Scan for the cell matching the given text and deliver its [x, y] coordinate at center. 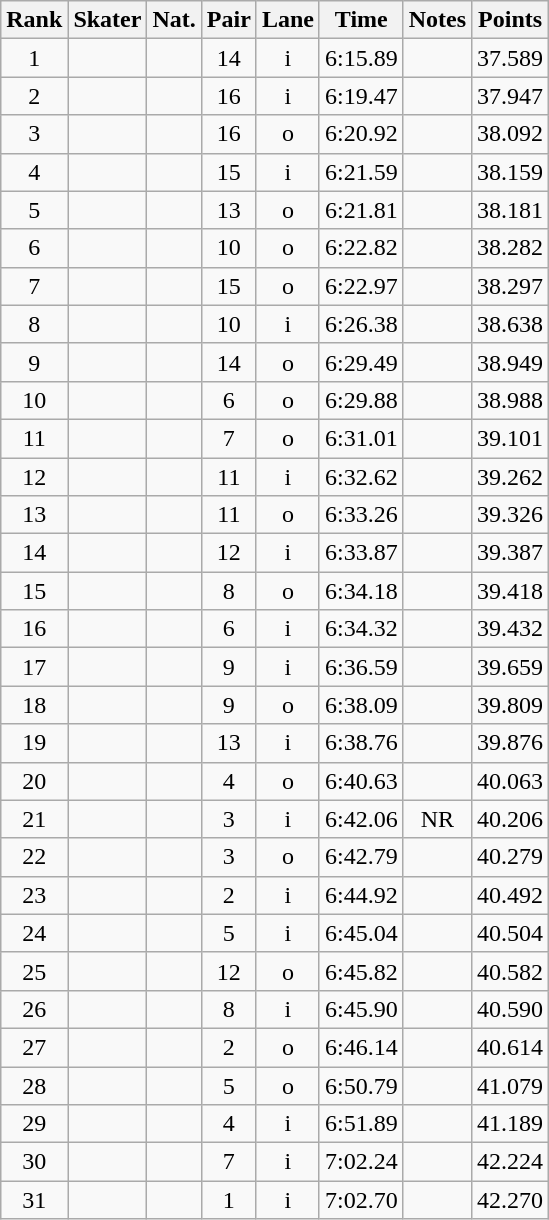
6:40.63 [361, 781]
39.809 [510, 705]
6:44.92 [361, 895]
22 [34, 857]
18 [34, 705]
6:22.97 [361, 286]
Time [361, 20]
6:45.82 [361, 971]
6:34.18 [361, 591]
6:20.92 [361, 134]
6:19.47 [361, 96]
6:51.89 [361, 1124]
38.988 [510, 400]
40.504 [510, 933]
39.659 [510, 667]
Notes [437, 20]
6:38.76 [361, 743]
38.181 [510, 210]
6:22.82 [361, 248]
28 [34, 1085]
40.063 [510, 781]
6:34.32 [361, 629]
6:42.06 [361, 819]
38.949 [510, 362]
38.297 [510, 286]
6:33.26 [361, 515]
Skater [108, 20]
37.947 [510, 96]
6:21.59 [361, 172]
23 [34, 895]
27 [34, 1047]
Pair [228, 20]
6:26.38 [361, 324]
24 [34, 933]
40.590 [510, 1009]
40.206 [510, 819]
39.418 [510, 591]
6:45.90 [361, 1009]
40.582 [510, 971]
6:46.14 [361, 1047]
21 [34, 819]
38.159 [510, 172]
40.492 [510, 895]
6:32.62 [361, 477]
6:38.09 [361, 705]
NR [437, 819]
40.279 [510, 857]
6:31.01 [361, 438]
6:29.88 [361, 400]
29 [34, 1124]
39.326 [510, 515]
41.189 [510, 1124]
19 [34, 743]
39.262 [510, 477]
Lane [288, 20]
37.589 [510, 58]
6:33.87 [361, 553]
25 [34, 971]
6:15.89 [361, 58]
38.638 [510, 324]
20 [34, 781]
6:21.81 [361, 210]
Points [510, 20]
42.224 [510, 1162]
41.079 [510, 1085]
42.270 [510, 1200]
38.282 [510, 248]
26 [34, 1009]
39.387 [510, 553]
39.876 [510, 743]
17 [34, 667]
7:02.24 [361, 1162]
38.092 [510, 134]
6:45.04 [361, 933]
6:42.79 [361, 857]
6:29.49 [361, 362]
39.101 [510, 438]
39.432 [510, 629]
Nat. [174, 20]
6:36.59 [361, 667]
30 [34, 1162]
7:02.70 [361, 1200]
Rank [34, 20]
6:50.79 [361, 1085]
40.614 [510, 1047]
31 [34, 1200]
